Pinpoint the cell where the given text exists, returning its (X, Y) midpoint coordinate. 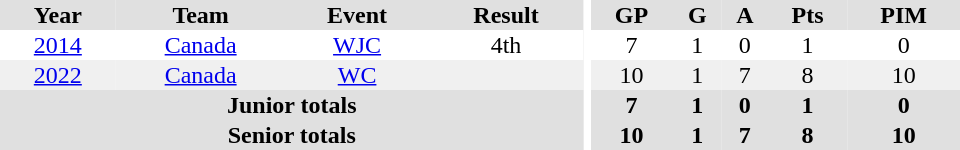
Team (201, 15)
Senior totals (292, 135)
Result (506, 15)
4th (506, 45)
GP (631, 15)
Event (358, 15)
Pts (808, 15)
A (745, 15)
WJC (358, 45)
Junior totals (292, 105)
G (698, 15)
2014 (58, 45)
Year (58, 15)
2022 (58, 75)
WC (358, 75)
PIM (904, 15)
